From the cell containing the given text, extract its center point as [x, y] coordinate. 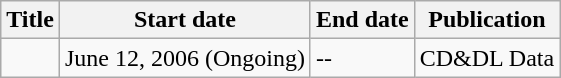
Start date [184, 20]
June 12, 2006 (Ongoing) [184, 58]
Publication [486, 20]
-- [362, 58]
End date [362, 20]
CD&DL Data [486, 58]
Title [30, 20]
